Pinpoint the cell where the given text exists, returning its (x, y) midpoint coordinate. 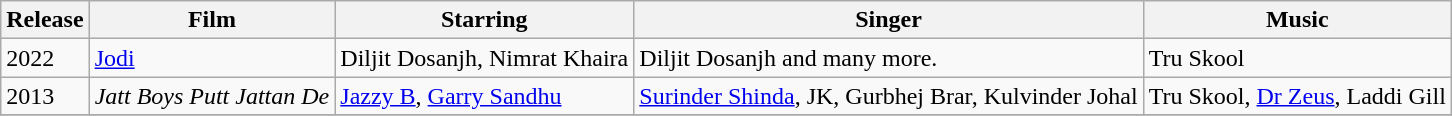
Music (1297, 20)
Jazzy B, Garry Sandhu (484, 96)
Diljit Dosanjh, Nimrat Khaira (484, 58)
Jodi (212, 58)
Tru Skool (1297, 58)
Jatt Boys Putt Jattan De (212, 96)
Tru Skool, Dr Zeus, Laddi Gill (1297, 96)
Surinder Shinda, JK, Gurbhej Brar, Kulvinder Johal (888, 96)
2022 (45, 58)
Release (45, 20)
Singer (888, 20)
2013 (45, 96)
Film (212, 20)
Starring (484, 20)
Diljit Dosanjh and many more. (888, 58)
